Capture the cell that displays the provided text and extract its [x, y] central coordinate. 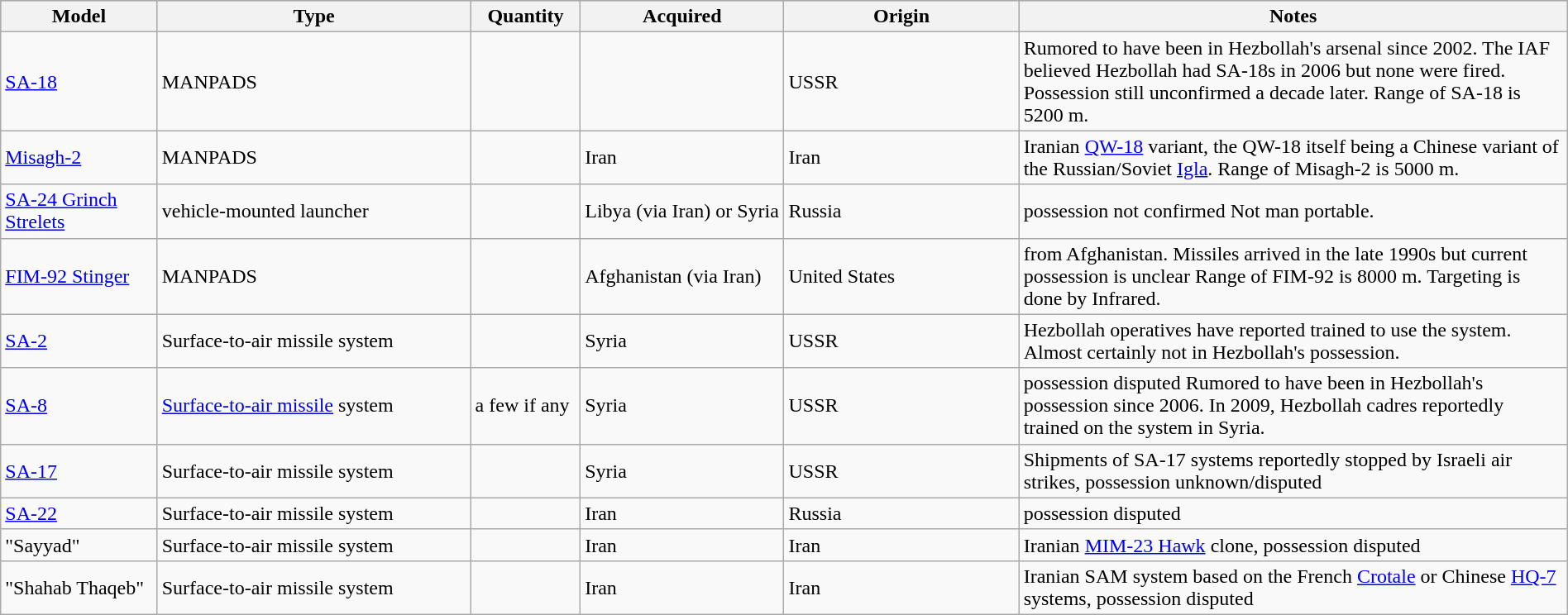
Model [79, 17]
SA-24 Grinch Strelets [79, 212]
SA-18 [79, 81]
Quantity [526, 17]
Iranian MIM-23 Hawk clone, possession disputed [1293, 545]
Misagh-2 [79, 157]
"Sayyad" [79, 545]
Iranian SAM system based on the French Crotale or Chinese HQ-7 systems, possession disputed [1293, 587]
possession disputed [1293, 513]
possession not confirmed Not man portable. [1293, 212]
Iranian QW-18 variant, the QW-18 itself being a Chinese variant of the Russian/Soviet Igla. Range of Misagh-2 is 5000 m. [1293, 157]
SA-22 [79, 513]
United States [901, 276]
SA-17 [79, 471]
possession disputed Rumored to have been in Hezbollah's possession since 2006. In 2009, Hezbollah cadres reportedly trained on the system in Syria. [1293, 406]
Afghanistan (via Iran) [682, 276]
SA-8 [79, 406]
FIM-92 Stinger [79, 276]
Libya (via Iran) or Syria [682, 212]
Hezbollah operatives have reported trained to use the system. Almost certainly not in Hezbollah's possession. [1293, 341]
vehicle-mounted launcher [314, 212]
"Shahab Thaqeb" [79, 587]
Origin [901, 17]
Shipments of SA-17 systems reportedly stopped by Israeli air strikes, possession unknown/disputed [1293, 471]
Acquired [682, 17]
from Afghanistan. Missiles arrived in the late 1990s but current possession is unclear Range of FIM-92 is 8000 m. Targeting is done by Infrared. [1293, 276]
a few if any [526, 406]
SA-2 [79, 341]
Notes [1293, 17]
Type [314, 17]
